Scan for the cell matching the given text and deliver its [x, y] coordinate at center. 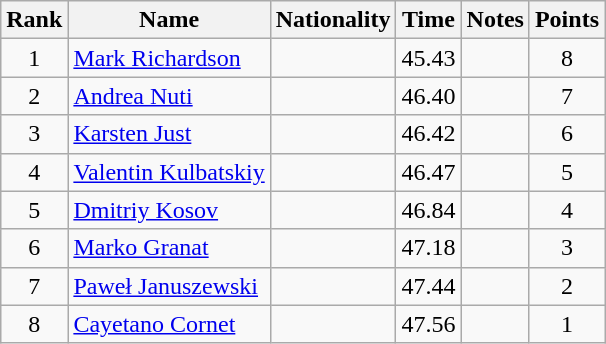
Points [566, 20]
Dmitriy Kosov [169, 210]
Andrea Nuti [169, 96]
45.43 [428, 58]
Rank [34, 20]
Nationality [333, 20]
47.56 [428, 324]
Cayetano Cornet [169, 324]
46.84 [428, 210]
47.18 [428, 248]
Paweł Januszewski [169, 286]
Mark Richardson [169, 58]
Time [428, 20]
Valentin Kulbatskiy [169, 172]
46.40 [428, 96]
Marko Granat [169, 248]
46.47 [428, 172]
Karsten Just [169, 134]
Notes [495, 20]
46.42 [428, 134]
47.44 [428, 286]
Name [169, 20]
